Return (X, Y) of the center of cell containing provided text 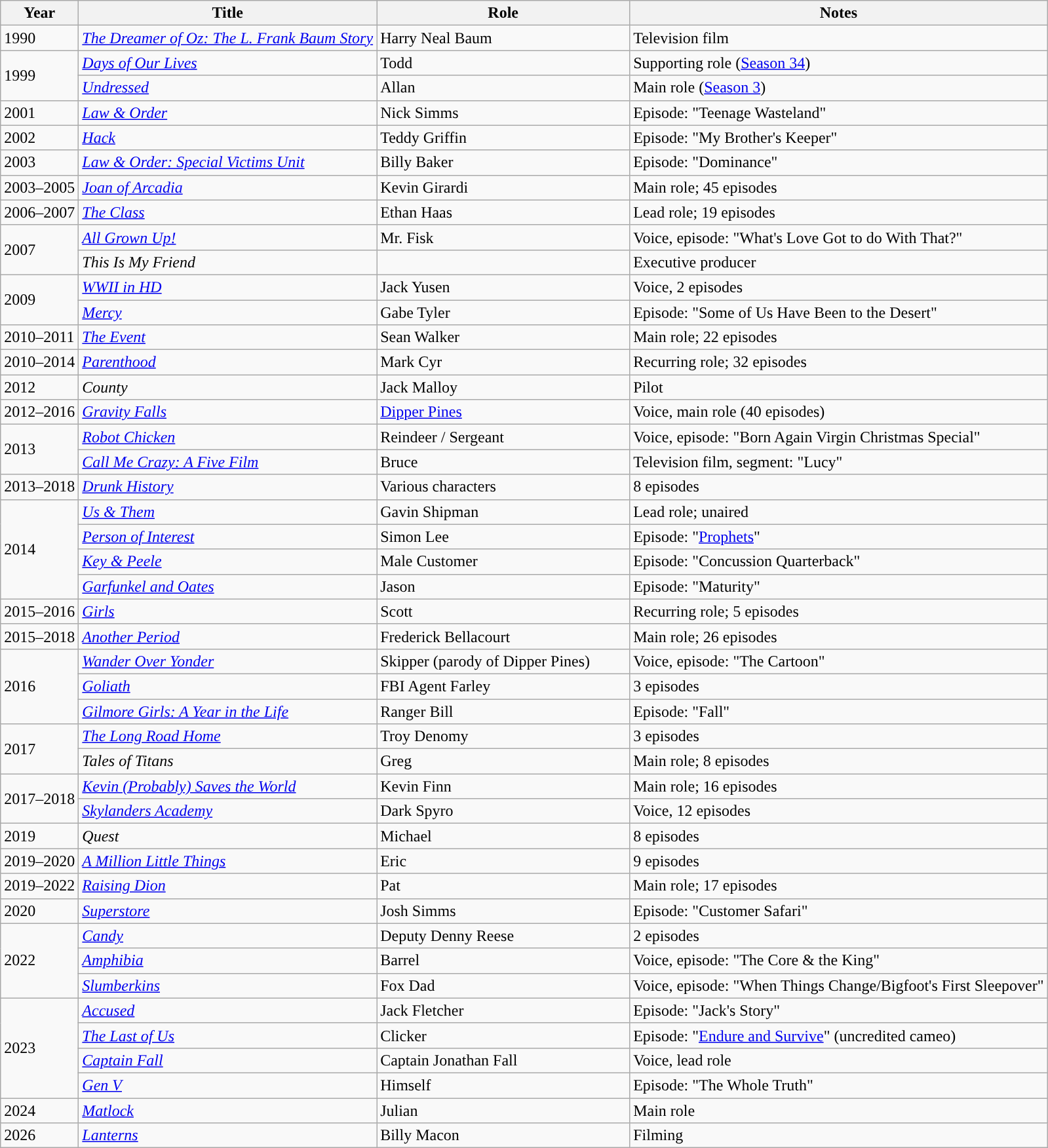
Main role; 26 episodes (839, 636)
Call Me Crazy: A Five Film (228, 462)
Drunk History (228, 487)
Gavin Shipman (503, 512)
Main role; 16 episodes (839, 786)
Simon Lee (503, 537)
Matlock (228, 1111)
Undressed (228, 88)
Michael (503, 836)
Goliath (228, 686)
Television film, segment: "Lucy" (839, 462)
Main role; 8 episodes (839, 761)
Harry Neal Baum (503, 38)
Episode: "Teenage Wasteland" (839, 113)
Joan of Arcadia (228, 187)
Various characters (503, 487)
Ranger Bill (503, 711)
Voice, episode: "The Core & the King" (839, 961)
2020 (39, 911)
Fox Dad (503, 985)
2019–2020 (39, 861)
Voice, lead role (839, 1060)
Kevin Girardi (503, 187)
Dipper Pines (503, 412)
2017 (39, 749)
Mark Cyr (503, 362)
Julian (503, 1111)
2013–2018 (39, 487)
Nick Simms (503, 113)
Voice, 12 episodes (839, 811)
2012–2016 (39, 412)
Lanterns (228, 1136)
Barrel (503, 961)
Voice, 2 episodes (839, 287)
Episode: "Customer Safari" (839, 911)
Wander Over Yonder (228, 661)
Gilmore Girls: A Year in the Life (228, 711)
Voice, main role (40 episodes) (839, 412)
Accused (228, 1010)
Himself (503, 1085)
2007 (39, 250)
Troy Denomy (503, 737)
Reindeer / Sergeant (503, 437)
Jack Yusen (503, 287)
Main role; 17 episodes (839, 886)
Candy (228, 936)
The Last of Us (228, 1035)
Parenthood (228, 362)
2023 (39, 1048)
2 episodes (839, 936)
2003–2005 (39, 187)
Filming (839, 1136)
2001 (39, 113)
FBI Agent Farley (503, 686)
Girls (228, 611)
Raising Dion (228, 886)
Gravity Falls (228, 412)
Days of Our Lives (228, 63)
Male Customer (503, 562)
1990 (39, 38)
Pat (503, 886)
2010–2011 (39, 337)
2012 (39, 387)
2015–2018 (39, 636)
Executive producer (839, 262)
Episode: "Maturity" (839, 586)
Ethan Haas (503, 212)
2026 (39, 1136)
Lead role; 19 episodes (839, 212)
Frederick Bellacourt (503, 636)
Main role (839, 1111)
The Dreamer of Oz: The L. Frank Baum Story (228, 38)
2003 (39, 163)
All Grown Up! (228, 237)
Kevin Finn (503, 786)
Bruce (503, 462)
Robot Chicken (228, 437)
Teddy Griffin (503, 138)
Superstore (228, 911)
Kevin (Probably) Saves the World (228, 786)
Jack Malloy (503, 387)
Episode: "Dominance" (839, 163)
Eric (503, 861)
Role (503, 13)
A Million Little Things (228, 861)
Greg (503, 761)
9 episodes (839, 861)
Mercy (228, 313)
Lead role; unaired (839, 512)
Main role; 22 episodes (839, 337)
Recurring role; 32 episodes (839, 362)
Episode: "The Whole Truth" (839, 1085)
This Is My Friend (228, 262)
Josh Simms (503, 911)
Voice, episode: "When Things Change/Bigfoot's First Sleepover" (839, 985)
2019 (39, 836)
Deputy Denny Reese (503, 936)
WWII in HD (228, 287)
2024 (39, 1111)
Todd (503, 63)
2002 (39, 138)
Garfunkel and Oates (228, 586)
Skylanders Academy (228, 811)
Amphibia (228, 961)
Main role; 45 episodes (839, 187)
Episode: "Some of Us Have Been to the Desert" (839, 313)
The Long Road Home (228, 737)
1999 (39, 75)
Law & Order (228, 113)
2009 (39, 299)
Scott (503, 611)
Supporting role (Season 34) (839, 63)
Billy Baker (503, 163)
Title (228, 13)
Sean Walker (503, 337)
Person of Interest (228, 537)
2010–2014 (39, 362)
Key & Peele (228, 562)
Hack (228, 138)
Skipper (parody of Dipper Pines) (503, 661)
Year (39, 13)
County (228, 387)
Clicker (503, 1035)
The Class (228, 212)
Law & Order: Special Victims Unit (228, 163)
Jason (503, 586)
2006–2007 (39, 212)
Notes (839, 13)
Dark Spyro (503, 811)
2013 (39, 450)
Jack Fletcher (503, 1010)
Episode: "Fall" (839, 711)
Another Period (228, 636)
Captain Fall (228, 1060)
Us & Them (228, 512)
Quest (228, 836)
2016 (39, 686)
The Event (228, 337)
Voice, episode: "What's Love Got to do With That?" (839, 237)
2019–2022 (39, 886)
Gen V (228, 1085)
Voice, episode: "The Cartoon" (839, 661)
Gabe Tyler (503, 313)
Voice, episode: "Born Again Virgin Christmas Special" (839, 437)
Allan (503, 88)
Episode: "Endure and Survive" (uncredited cameo) (839, 1035)
Pilot (839, 387)
Episode: "Concussion Quarterback" (839, 562)
2015–2016 (39, 611)
Episode: "My Brother's Keeper" (839, 138)
Main role (Season 3) (839, 88)
Tales of Titans (228, 761)
Mr. Fisk (503, 237)
Captain Jonathan Fall (503, 1060)
2022 (39, 961)
2014 (39, 549)
2017–2018 (39, 799)
Billy Macon (503, 1136)
Slumberkins (228, 985)
Episode: "Jack's Story" (839, 1010)
Recurring role; 5 episodes (839, 611)
Episode: "Prophets" (839, 537)
Television film (839, 38)
